Return (X, Y) of the center of cell containing provided text 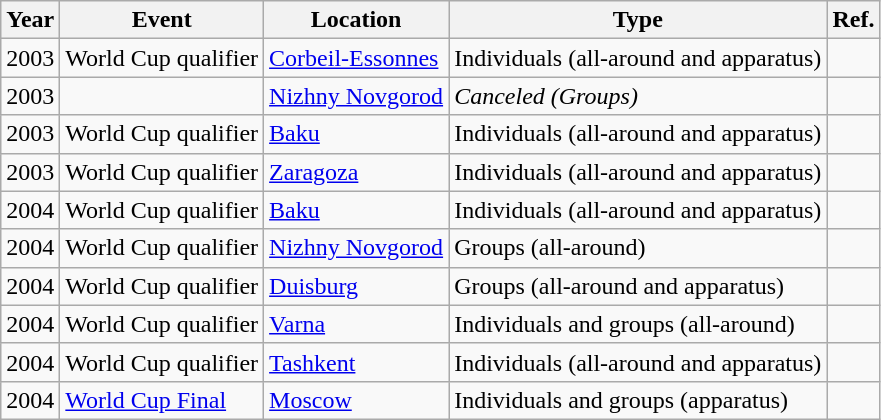
Moscow (356, 400)
Groups (all-around and apparatus) (638, 286)
Individuals and groups (apparatus) (638, 400)
Year (30, 20)
Varna (356, 324)
Individuals and groups (all-around) (638, 324)
Canceled (Groups) (638, 96)
Event (162, 20)
World Cup Final (162, 400)
Groups (all-around) (638, 248)
Tashkent (356, 362)
Corbeil-Essonnes (356, 58)
Location (356, 20)
Zaragoza (356, 172)
Ref. (854, 20)
Duisburg (356, 286)
Type (638, 20)
